Return the (x, y) coordinate for the center point of the cell that contains the specified text.  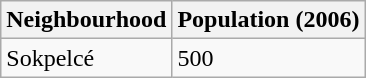
Sokpelcé (86, 58)
Population (2006) (268, 20)
500 (268, 58)
Neighbourhood (86, 20)
